Scan for the cell matching the given text and deliver its [x, y] coordinate at center. 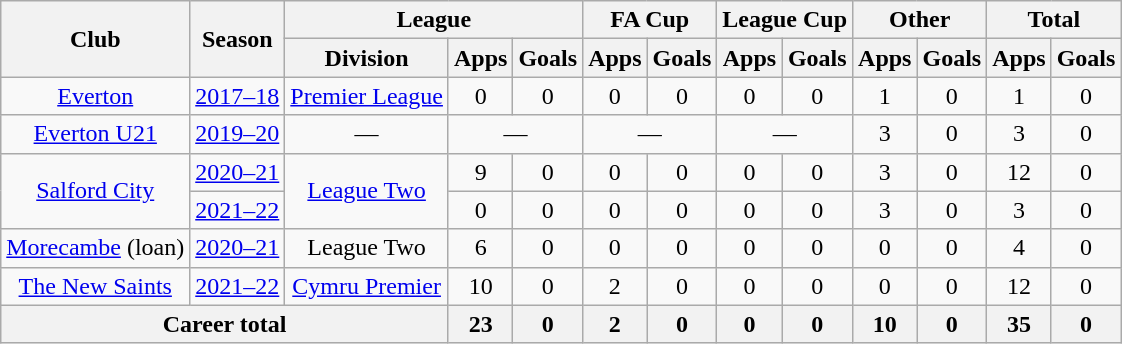
4 [1019, 248]
2019–20 [238, 134]
The New Saints [96, 286]
Club [96, 39]
FA Cup [650, 20]
League Cup [785, 20]
Cymru Premier [367, 286]
Everton [96, 96]
Salford City [96, 191]
Premier League [367, 96]
League [434, 20]
Career total [225, 324]
Season [238, 39]
Total [1054, 20]
Morecambe (loan) [96, 248]
Everton U21 [96, 134]
2017–18 [238, 96]
6 [480, 248]
9 [480, 172]
Division [367, 58]
Other [920, 20]
35 [1019, 324]
23 [480, 324]
